Return (X, Y) of the center of cell containing provided text 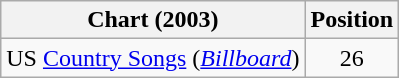
Chart (2003) (153, 20)
Position (352, 20)
US Country Songs (Billboard) (153, 58)
26 (352, 58)
